Determine the (x, y) coordinate at the center of the cell enclosing the given text.  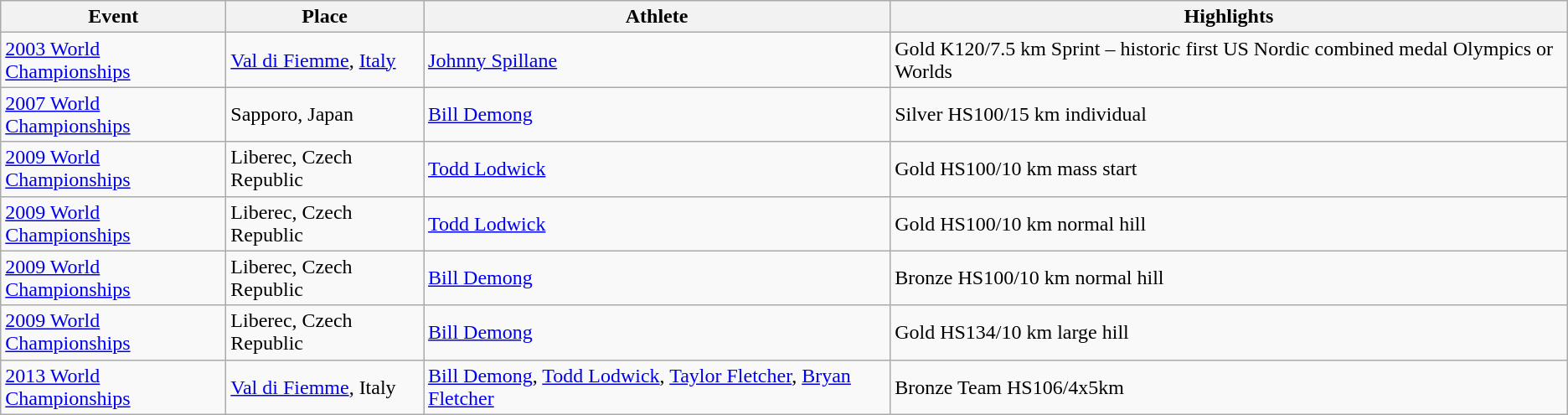
Place (325, 17)
2013 World Championships (114, 387)
Bronze HS100/10 km normal hill (1230, 278)
Gold HS100/10 km mass start (1230, 169)
Gold HS134/10 km large hill (1230, 332)
Gold HS100/10 km normal hill (1230, 223)
Gold K120/7.5 km Sprint – historic first US Nordic combined medal Olympics or Worlds (1230, 60)
Silver HS100/15 km individual (1230, 114)
Highlights (1230, 17)
Athlete (657, 17)
Sapporo, Japan (325, 114)
2003 World Championships (114, 60)
Event (114, 17)
2007 World Championships (114, 114)
Bronze Team HS106/4x5km (1230, 387)
Johnny Spillane (657, 60)
Bill Demong, Todd Lodwick, Taylor Fletcher, Bryan Fletcher (657, 387)
